Determine the (x, y) coordinate at the center of the cell enclosing the given text.  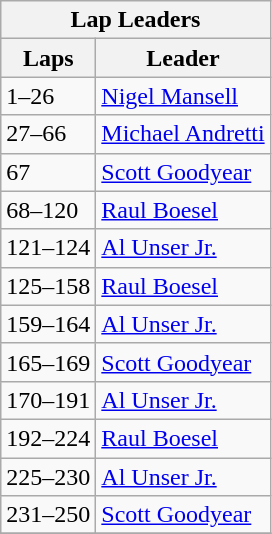
27–66 (48, 134)
170–191 (48, 400)
Nigel Mansell (183, 96)
Michael Andretti (183, 134)
165–169 (48, 362)
225–230 (48, 477)
231–250 (48, 515)
Leader (183, 58)
Lap Leaders (136, 20)
68–120 (48, 210)
67 (48, 172)
159–164 (48, 324)
Laps (48, 58)
125–158 (48, 286)
1–26 (48, 96)
192–224 (48, 438)
121–124 (48, 248)
